Return the (X, Y) coordinate for the center point of the cell that contains the specified text.  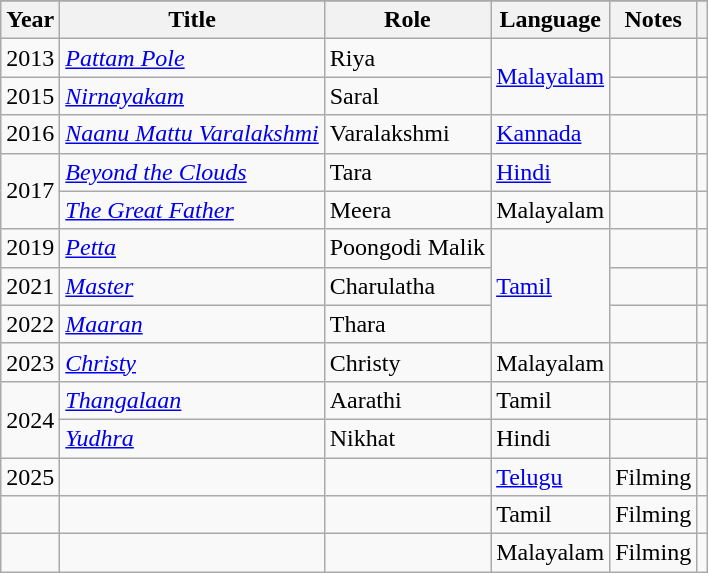
Tara (407, 172)
Thangalaan (192, 400)
Beyond the Clouds (192, 172)
2017 (30, 191)
Nikhat (407, 438)
Saral (407, 96)
Kannada (550, 134)
Maaran (192, 324)
Meera (407, 210)
Naanu Mattu Varalakshmi (192, 134)
Title (192, 20)
Language (550, 20)
Petta (192, 248)
Aarathi (407, 400)
Nirnayakam (192, 96)
Notes (654, 20)
Riya (407, 58)
Yudhra (192, 438)
Telugu (550, 477)
2019 (30, 248)
The Great Father (192, 210)
2023 (30, 362)
2024 (30, 419)
Year (30, 20)
2025 (30, 477)
Pattam Pole (192, 58)
Master (192, 286)
Thara (407, 324)
2013 (30, 58)
Role (407, 20)
2015 (30, 96)
Poongodi Malik (407, 248)
2022 (30, 324)
Charulatha (407, 286)
2021 (30, 286)
2016 (30, 134)
Varalakshmi (407, 134)
